Find where the given text appears and provide that cell's center as (x, y) coordinate. 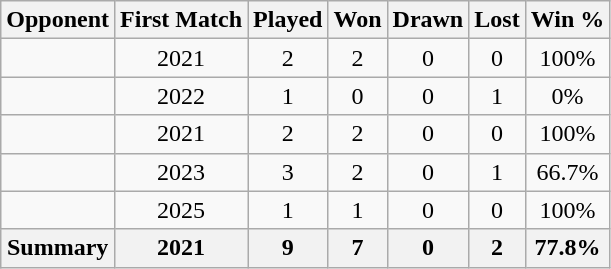
2025 (182, 210)
Won (358, 20)
Played (288, 20)
7 (358, 248)
Lost (497, 20)
Summary (58, 248)
9 (288, 248)
Win % (568, 20)
3 (288, 172)
66.7% (568, 172)
0% (568, 96)
2023 (182, 172)
2022 (182, 96)
Drawn (428, 20)
77.8% (568, 248)
Opponent (58, 20)
First Match (182, 20)
